Output the [X, Y] coordinate of the center of the cell containing the given text.  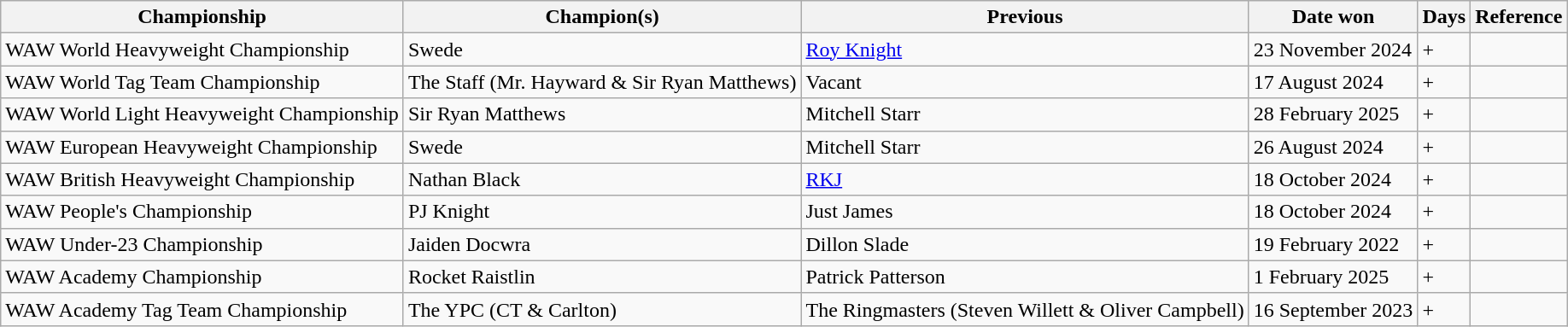
16 September 2023 [1333, 309]
19 February 2022 [1333, 244]
WAW World Tag Team Championship [202, 82]
WAW Under-23 Championship [202, 244]
1 February 2025 [1333, 277]
Just James [1025, 212]
Jaiden Docwra [602, 244]
The Staff (Mr. Hayward & Sir Ryan Matthews) [602, 82]
WAW British Heavyweight Championship [202, 179]
Nathan Black [602, 179]
WAW World Heavyweight Championship [202, 50]
28 February 2025 [1333, 114]
17 August 2024 [1333, 82]
PJ Knight [602, 212]
Sir Ryan Matthews [602, 114]
Champion(s) [602, 17]
The YPC (CT & Carlton) [602, 309]
Previous [1025, 17]
Date won [1333, 17]
Rocket Raistlin [602, 277]
WAW People's Championship [202, 212]
WAW Academy Tag Team Championship [202, 309]
RKJ [1025, 179]
26 August 2024 [1333, 147]
The Ringmasters (Steven Willett & Oliver Campbell) [1025, 309]
Dillon Slade [1025, 244]
23 November 2024 [1333, 50]
Patrick Patterson [1025, 277]
Reference [1518, 17]
Championship [202, 17]
WAW World Light Heavyweight Championship [202, 114]
Vacant [1025, 82]
Roy Knight [1025, 50]
WAW European Heavyweight Championship [202, 147]
Days [1444, 17]
WAW Academy Championship [202, 277]
